Pinpoint the cell where the given text exists, returning its (x, y) midpoint coordinate. 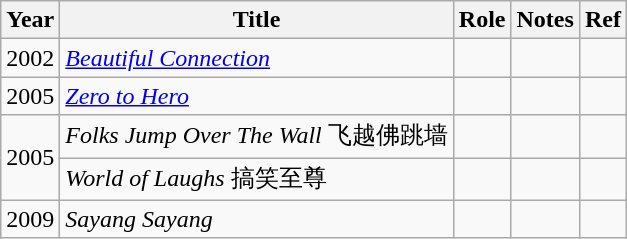
2009 (30, 219)
Title (256, 20)
2002 (30, 58)
Year (30, 20)
Sayang Sayang (256, 219)
Folks Jump Over The Wall 飞越佛跳墙 (256, 136)
Ref (602, 20)
Beautiful Connection (256, 58)
Notes (545, 20)
Role (482, 20)
Zero to Hero (256, 96)
World of Laughs 搞笑至尊 (256, 180)
